Detect which cell encompasses the target text, then output its (x, y) center coordinate. 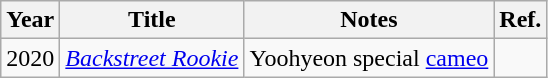
2020 (30, 58)
Notes (369, 20)
Backstreet Rookie (152, 58)
Yoohyeon special cameo (369, 58)
Year (30, 20)
Ref. (520, 20)
Title (152, 20)
